Output the (X, Y) coordinate of the center of the cell containing the given text.  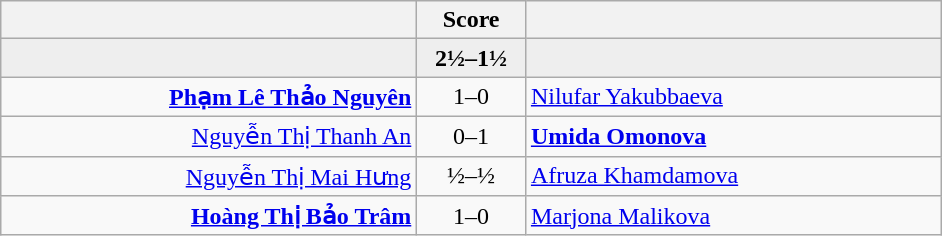
Nguyễn Thị Mai Hưng (209, 176)
Phạm Lê Thảo Nguyên (209, 97)
Nilufar Yakubbaeva (733, 97)
Umida Omonova (733, 136)
0–1 (472, 136)
Marjona Malikova (733, 216)
Score (472, 20)
Nguyễn Thị Thanh An (209, 136)
2½–1½ (472, 58)
Afruza Khamdamova (733, 176)
½–½ (472, 176)
Hoàng Thị Bảo Trâm (209, 216)
